From the cell containing the given text, extract its center point as [X, Y] coordinate. 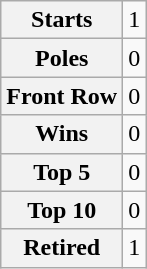
Wins [62, 134]
Poles [62, 58]
Top 10 [62, 210]
Front Row [62, 96]
Retired [62, 248]
Top 5 [62, 172]
Starts [62, 20]
